Provide the [X, Y] coordinate of the cell's center where the given text is located.  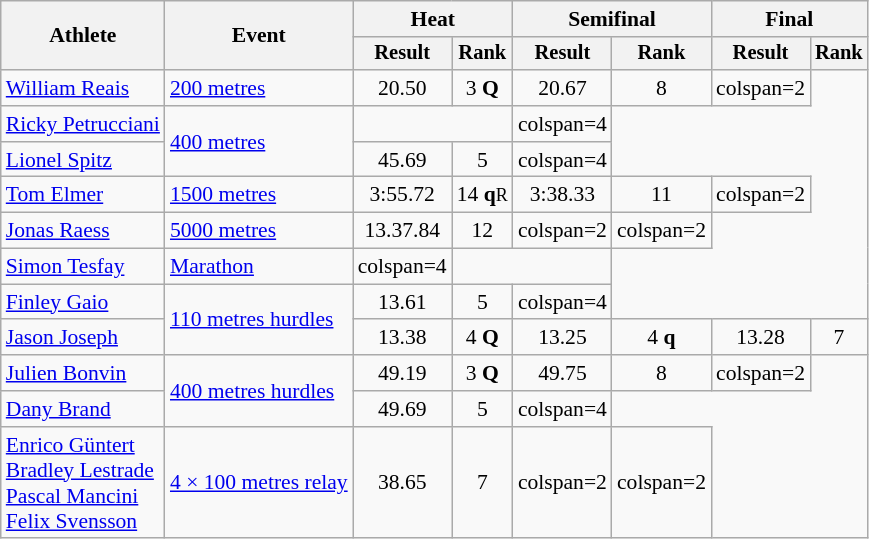
Jason Joseph [83, 338]
Jonas Raess [83, 231]
3:55.72 [402, 195]
Event [259, 36]
Semifinal [612, 19]
49.75 [562, 373]
400 metres [259, 142]
20.50 [402, 88]
Finley Gaio [83, 302]
4 q [662, 338]
45.69 [402, 160]
4 × 100 metres relay [259, 483]
4 Q [482, 338]
William Reais [83, 88]
Ricky Petrucciani [83, 124]
Final [790, 19]
Heat [433, 19]
Lionel Spitz [83, 160]
13.37.84 [402, 231]
Simon Tesfay [83, 267]
13.25 [562, 338]
Marathon [259, 267]
12 [482, 231]
1500 metres [259, 195]
20.67 [562, 88]
13.28 [760, 338]
14 qR [482, 195]
Enrico GüntertBradley LestradePascal ManciniFelix Svensson [83, 483]
Dany Brand [83, 409]
Athlete [83, 36]
110 metres hurdles [259, 320]
5000 metres [259, 231]
3:38.33 [562, 195]
49.19 [402, 373]
38.65 [402, 483]
Julien Bonvin [83, 373]
13.61 [402, 302]
49.69 [402, 409]
400 metres hurdles [259, 390]
11 [662, 195]
200 metres [259, 88]
13.38 [402, 338]
Tom Elmer [83, 195]
